Capture the cell that displays the provided text and extract its [x, y] central coordinate. 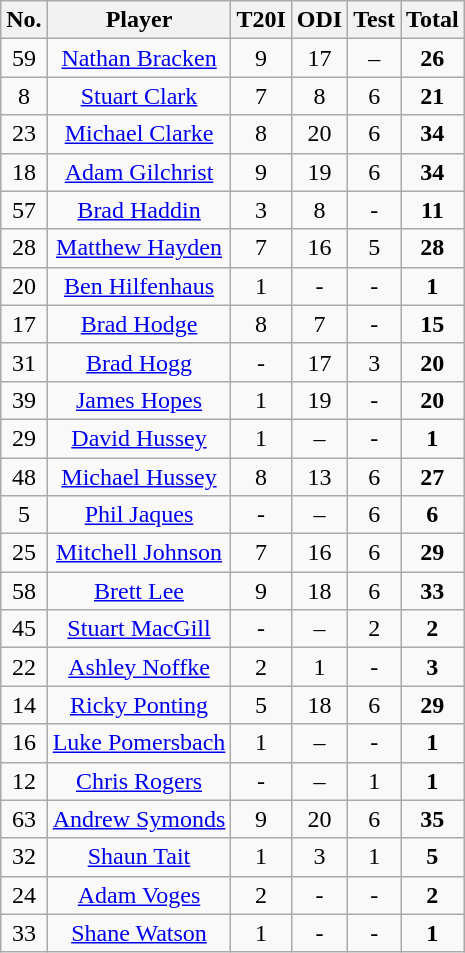
Ashley Noffke [139, 667]
Phil Jaques [139, 515]
ODI [319, 20]
24 [24, 895]
Shane Watson [139, 933]
Adam Voges [139, 895]
15 [433, 324]
Chris Rogers [139, 781]
32 [24, 857]
Matthew Hayden [139, 248]
63 [24, 819]
Brad Hogg [139, 362]
Luke Pomersbach [139, 743]
58 [24, 591]
Ben Hilfenhaus [139, 286]
Brett Lee [139, 591]
57 [24, 210]
T20I [261, 20]
22 [24, 667]
48 [24, 477]
39 [24, 400]
Stuart MacGill [139, 629]
Total [433, 20]
Andrew Symonds [139, 819]
23 [24, 134]
11 [433, 210]
35 [433, 819]
13 [319, 477]
Brad Haddin [139, 210]
Test [374, 20]
14 [24, 705]
Shaun Tait [139, 857]
Michael Clarke [139, 134]
Ricky Ponting [139, 705]
12 [24, 781]
21 [433, 96]
No. [24, 20]
Brad Hodge [139, 324]
Adam Gilchrist [139, 172]
45 [24, 629]
Michael Hussey [139, 477]
59 [24, 58]
31 [24, 362]
Nathan Bracken [139, 58]
27 [433, 477]
David Hussey [139, 438]
Player [139, 20]
Mitchell Johnson [139, 553]
25 [24, 553]
James Hopes [139, 400]
Stuart Clark [139, 96]
26 [433, 58]
